From the cell containing the given text, extract its center point as [X, Y] coordinate. 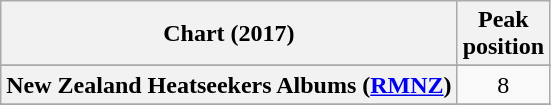
Chart (2017) [229, 34]
Peak position [503, 34]
New Zealand Heatseekers Albums (RMNZ) [229, 85]
8 [503, 85]
